Search for the cell housing the specified text and yield its (X, Y) center coordinate. 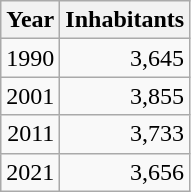
Year (30, 20)
3,733 (125, 134)
2001 (30, 96)
3,645 (125, 58)
3,656 (125, 172)
Inhabitants (125, 20)
2021 (30, 172)
3,855 (125, 96)
2011 (30, 134)
1990 (30, 58)
